Return the (x, y) coordinate for the center point of the cell that contains the specified text.  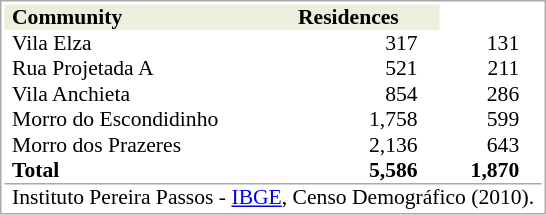
211 (491, 69)
2,136 (365, 145)
854 (365, 94)
1,758 (365, 119)
131 (491, 43)
Instituto Pereira Passos - IBGE, Censo Demográfico (2010). (272, 196)
Vila Elza (147, 43)
599 (491, 119)
286 (491, 94)
Total (147, 171)
643 (491, 145)
521 (365, 69)
5,586 (365, 171)
Morro do Escondidinho (147, 119)
Community (147, 17)
1,870 (491, 171)
317 (365, 43)
Residences (365, 17)
Vila Anchieta (147, 94)
Rua Projetada A (147, 69)
Morro dos Prazeres (147, 145)
